Scan for the cell matching the given text and deliver its [x, y] coordinate at center. 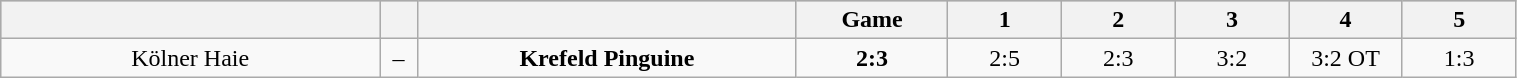
Krefeld Pinguine [606, 58]
Game [872, 20]
4 [1346, 20]
1 [1005, 20]
3:2 OT [1346, 58]
2 [1118, 20]
2:5 [1005, 58]
– [399, 58]
3:2 [1232, 58]
Kölner Haie [190, 58]
3 [1232, 20]
1:3 [1459, 58]
5 [1459, 20]
